Scan for the cell matching the given text and deliver its (x, y) coordinate at center. 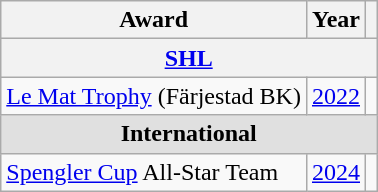
Spengler Cup All-Star Team (154, 172)
Award (154, 20)
Le Mat Trophy (Färjestad BK) (154, 96)
SHL (189, 58)
Year (336, 20)
2024 (336, 172)
2022 (336, 96)
International (189, 134)
